From the cell containing the given text, extract its center point as [X, Y] coordinate. 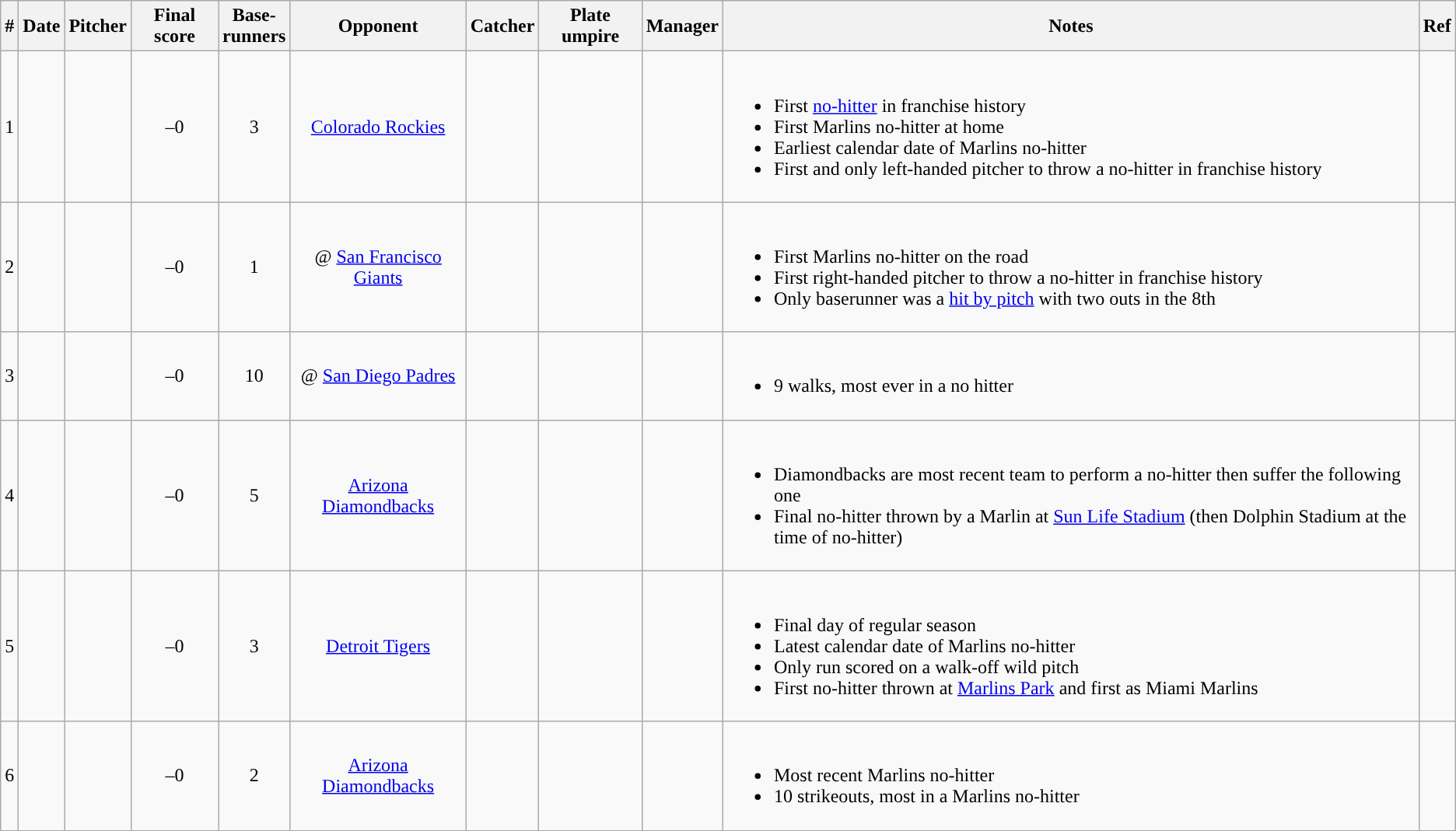
9 walks, most ever in a no hitter [1070, 376]
@ San Diego Padres [378, 376]
Opponent [378, 26]
Notes [1070, 26]
Plate umpire [590, 26]
Detroit Tigers [378, 646]
6 [9, 776]
Base-runners [254, 26]
Pitcher [98, 26]
Date [42, 26]
Colorado Rockies [378, 127]
4 [9, 495]
# [9, 26]
Final score [175, 26]
Ref [1437, 26]
Most recent Marlins no-hitter10 strikeouts, most in a Marlins no-hitter [1070, 776]
10 [254, 376]
Catcher [502, 26]
@ San Francisco Giants [378, 267]
Manager [682, 26]
